Return the [x, y] coordinate for the center point of the cell that contains the specified text.  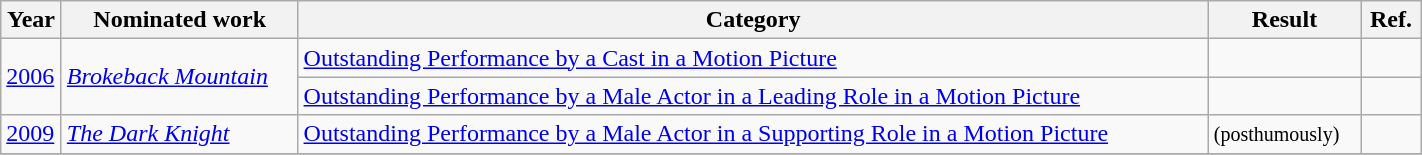
2006 [32, 77]
Outstanding Performance by a Male Actor in a Supporting Role in a Motion Picture [753, 134]
Outstanding Performance by a Cast in a Motion Picture [753, 58]
Result [1284, 20]
(posthumously) [1284, 134]
Ref. [1392, 20]
Year [32, 20]
Outstanding Performance by a Male Actor in a Leading Role in a Motion Picture [753, 96]
Category [753, 20]
The Dark Knight [180, 134]
2009 [32, 134]
Brokeback Mountain [180, 77]
Nominated work [180, 20]
